Provide the (X, Y) coordinate of the cell's center where the given text is located.  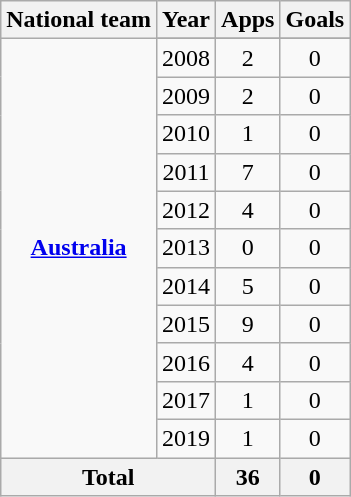
Goals (315, 20)
2017 (186, 400)
Total (108, 477)
2009 (186, 96)
2012 (186, 210)
2014 (186, 286)
National team (79, 20)
2019 (186, 438)
2011 (186, 172)
7 (248, 172)
2016 (186, 362)
36 (248, 477)
Australia (79, 248)
2008 (186, 58)
Apps (248, 20)
2015 (186, 324)
9 (248, 324)
2013 (186, 248)
Year (186, 20)
2010 (186, 134)
5 (248, 286)
